Output the [x, y] coordinate of the center of the cell containing the given text.  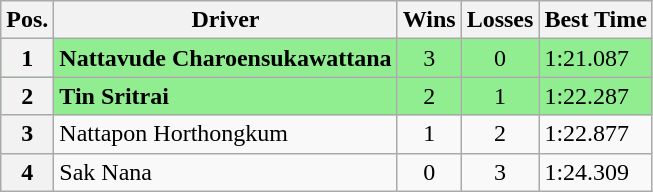
1:21.087 [596, 58]
1:22.877 [596, 134]
Wins [429, 20]
Pos. [28, 20]
1:24.309 [596, 172]
Tin Sritrai [226, 96]
Nattapon Horthongkum [226, 134]
Nattavude Charoensukawattana [226, 58]
4 [28, 172]
Losses [500, 20]
Sak Nana [226, 172]
Best Time [596, 20]
Driver [226, 20]
1:22.287 [596, 96]
